From the cell containing the given text, extract its center point as [x, y] coordinate. 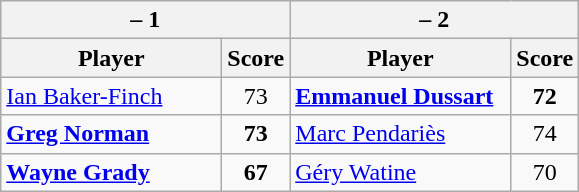
Géry Watine [400, 172]
– 2 [434, 20]
67 [256, 172]
70 [545, 172]
Emmanuel Dussart [400, 96]
72 [545, 96]
Greg Norman [112, 134]
74 [545, 134]
Marc Pendariès [400, 134]
Ian Baker-Finch [112, 96]
Wayne Grady [112, 172]
– 1 [146, 20]
